Locate the cell with the specified text and output its (X, Y) center coordinate. 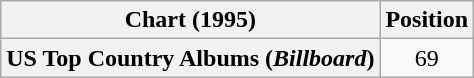
Chart (1995) (190, 20)
US Top Country Albums (Billboard) (190, 58)
Position (427, 20)
69 (427, 58)
